Return the [X, Y] coordinate for the center point of the cell that contains the specified text.  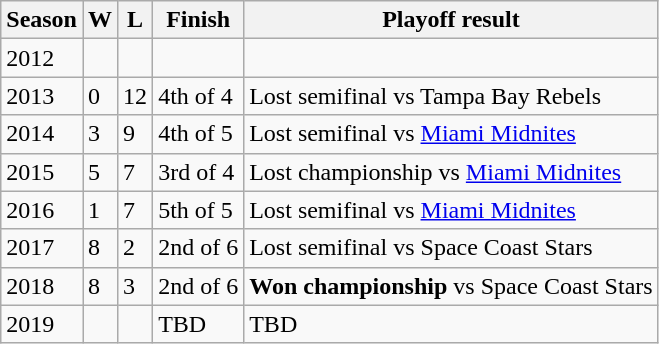
Lost semifinal vs Tampa Bay Rebels [451, 96]
Won championship vs Space Coast Stars [451, 286]
12 [136, 96]
2016 [42, 210]
3rd of 4 [198, 172]
2013 [42, 96]
0 [100, 96]
5th of 5 [198, 210]
L [136, 20]
5 [100, 172]
2015 [42, 172]
Finish [198, 20]
Playoff result [451, 20]
2012 [42, 58]
Season [42, 20]
9 [136, 134]
Lost championship vs Miami Midnites [451, 172]
Lost semifinal vs Space Coast Stars [451, 248]
4th of 4 [198, 96]
2014 [42, 134]
W [100, 20]
4th of 5 [198, 134]
1 [100, 210]
2018 [42, 286]
2 [136, 248]
2019 [42, 324]
2017 [42, 248]
